Determine the (X, Y) coordinate at the center of the cell enclosing the given text.  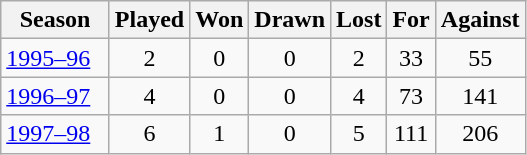
141 (480, 96)
111 (411, 134)
55 (480, 58)
Lost (359, 20)
1995–96 (56, 58)
33 (411, 58)
5 (359, 134)
Played (149, 20)
For (411, 20)
6 (149, 134)
1 (220, 134)
Drawn (290, 20)
Against (480, 20)
206 (480, 134)
Won (220, 20)
73 (411, 96)
1996–97 (56, 96)
Season (56, 20)
1997–98 (56, 134)
